Output the [x, y] coordinate of the center of the cell containing the given text.  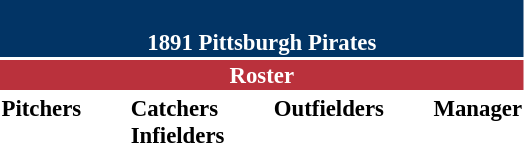
1891 Pittsburgh Pirates [262, 28]
Roster [262, 75]
